From the cell containing the given text, extract its center point as [x, y] coordinate. 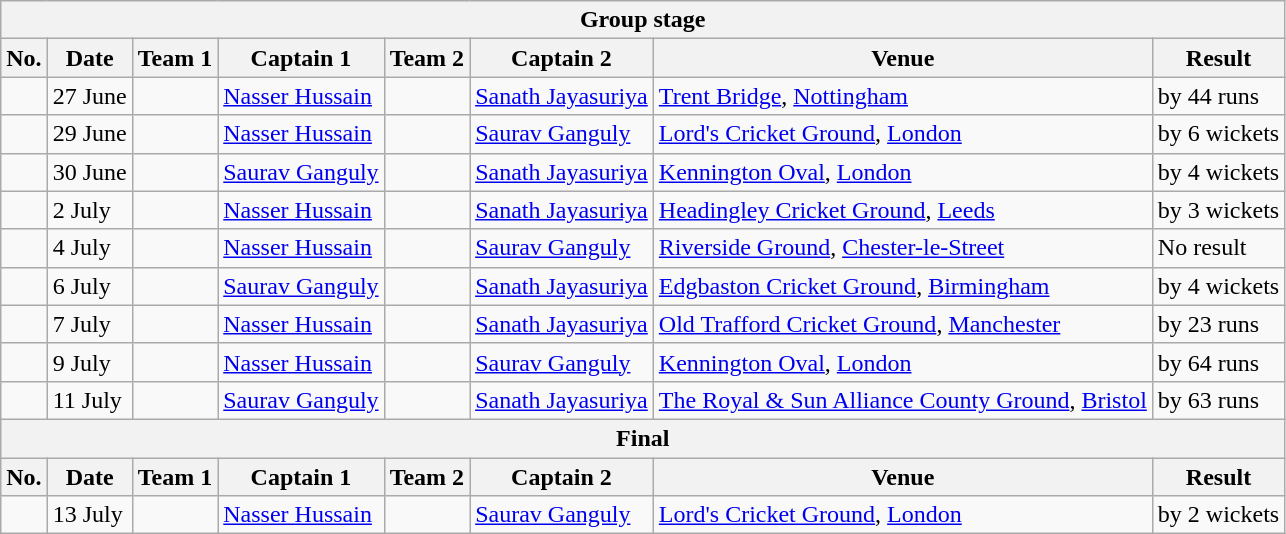
by 44 runs [1218, 96]
by 63 runs [1218, 400]
9 July [90, 362]
2 July [90, 210]
29 June [90, 134]
6 July [90, 286]
Old Trafford Cricket Ground, Manchester [902, 324]
7 July [90, 324]
The Royal & Sun Alliance County Ground, Bristol [902, 400]
Edgbaston Cricket Ground, Birmingham [902, 286]
11 July [90, 400]
Final [643, 438]
by 2 wickets [1218, 515]
Trent Bridge, Nottingham [902, 96]
Riverside Ground, Chester-le-Street [902, 248]
13 July [90, 515]
No result [1218, 248]
30 June [90, 172]
27 June [90, 96]
by 6 wickets [1218, 134]
by 3 wickets [1218, 210]
by 64 runs [1218, 362]
by 23 runs [1218, 324]
4 July [90, 248]
Group stage [643, 20]
Headingley Cricket Ground, Leeds [902, 210]
